Search for the cell housing the specified text and yield its [X, Y] center coordinate. 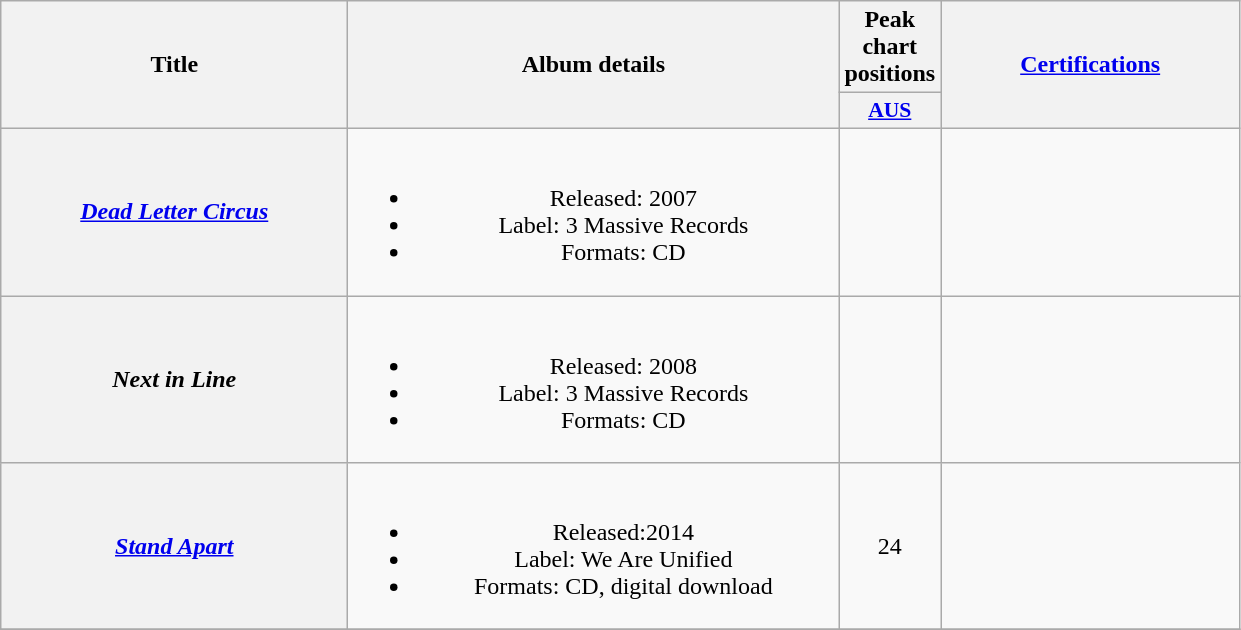
24 [890, 546]
Dead Letter Circus [174, 212]
Album details [594, 65]
Released: 2008Label: 3 Massive RecordsFormats: CD [594, 380]
Released: 2007Label: 3 Massive RecordsFormats: CD [594, 212]
Certifications [1090, 65]
Peak chart positions [890, 47]
AUS [890, 111]
Stand Apart [174, 546]
Next in Line [174, 380]
Released:2014Label: We Are UnifiedFormats: CD, digital download [594, 546]
Title [174, 65]
